Output the (X, Y) coordinate of the center of the cell containing the given text.  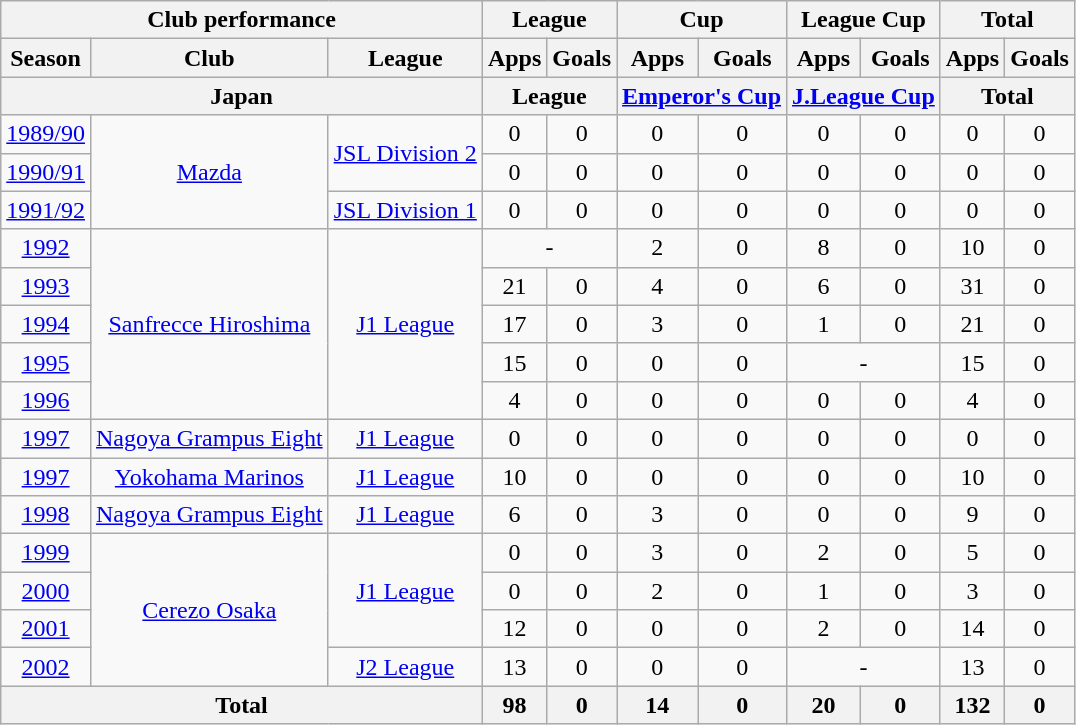
31 (972, 286)
8 (824, 248)
J2 League (405, 667)
1990/91 (46, 172)
Mazda (209, 172)
J.League Cup (864, 96)
1989/90 (46, 134)
Season (46, 58)
1993 (46, 286)
Yokohama Marinos (209, 477)
1999 (46, 553)
Sanfrecce Hiroshima (209, 324)
17 (514, 324)
JSL Division 1 (405, 210)
12 (514, 629)
5 (972, 553)
1992 (46, 248)
Cerezo Osaka (209, 610)
98 (514, 705)
2001 (46, 629)
1996 (46, 400)
132 (972, 705)
1998 (46, 515)
Japan (242, 96)
20 (824, 705)
2002 (46, 667)
Cup (702, 20)
JSL Division 2 (405, 153)
League Cup (864, 20)
1994 (46, 324)
9 (972, 515)
2000 (46, 591)
Club performance (242, 20)
Emperor's Cup (702, 96)
1995 (46, 362)
1991/92 (46, 210)
Club (209, 58)
